Locate the cell with the specified text and output its (x, y) center coordinate. 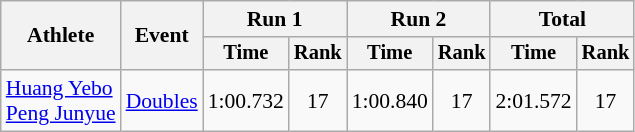
Huang YeboPeng Junyue (61, 100)
Run 2 (419, 19)
Event (162, 36)
Doubles (162, 100)
1:00.840 (390, 100)
1:00.732 (246, 100)
Run 1 (275, 19)
2:01.572 (533, 100)
Athlete (61, 36)
Total (562, 19)
